Identify which cell holds the provided text, then report its (X, Y) central coordinate. 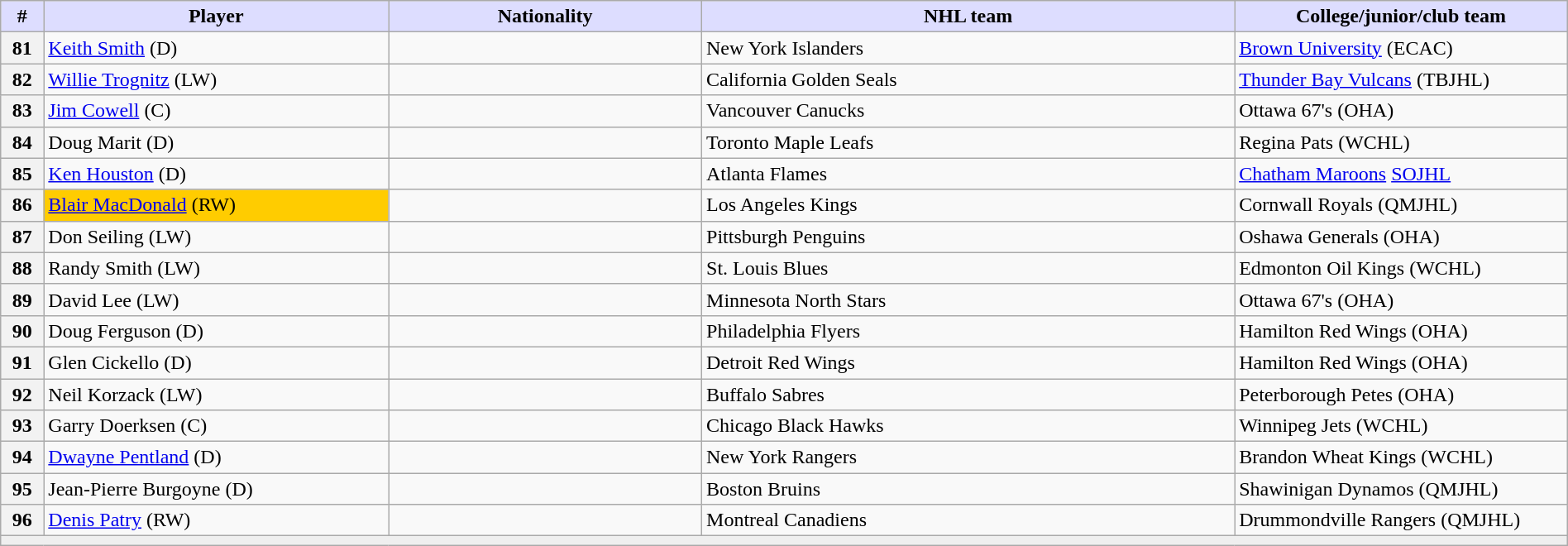
Regina Pats (WCHL) (1401, 142)
Montreal Canadiens (968, 520)
92 (22, 395)
85 (22, 174)
Drummondville Rangers (QMJHL) (1401, 520)
89 (22, 299)
New York Islanders (968, 48)
Thunder Bay Vulcans (TBJHL) (1401, 79)
Willie Trognitz (LW) (217, 79)
Oshawa Generals (OHA) (1401, 237)
Chicago Black Hawks (968, 426)
Randy Smith (LW) (217, 268)
Dwayne Pentland (D) (217, 457)
Edmonton Oil Kings (WCHL) (1401, 268)
Los Angeles Kings (968, 205)
College/junior/club team (1401, 17)
91 (22, 362)
Keith Smith (D) (217, 48)
Philadelphia Flyers (968, 331)
Brandon Wheat Kings (WCHL) (1401, 457)
87 (22, 237)
Denis Patry (RW) (217, 520)
Doug Ferguson (D) (217, 331)
88 (22, 268)
81 (22, 48)
Boston Bruins (968, 489)
82 (22, 79)
St. Louis Blues (968, 268)
Detroit Red Wings (968, 362)
Blair MacDonald (RW) (217, 205)
Ken Houston (D) (217, 174)
Don Seiling (LW) (217, 237)
Glen Cickello (D) (217, 362)
83 (22, 111)
Doug Marit (D) (217, 142)
Pittsburgh Penguins (968, 237)
93 (22, 426)
New York Rangers (968, 457)
California Golden Seals (968, 79)
Winnipeg Jets (WCHL) (1401, 426)
Jean-Pierre Burgoyne (D) (217, 489)
Peterborough Petes (OHA) (1401, 395)
NHL team (968, 17)
94 (22, 457)
Garry Doerksen (C) (217, 426)
Vancouver Canucks (968, 111)
David Lee (LW) (217, 299)
Chatham Maroons SOJHL (1401, 174)
Player (217, 17)
95 (22, 489)
84 (22, 142)
96 (22, 520)
86 (22, 205)
Minnesota North Stars (968, 299)
# (22, 17)
90 (22, 331)
Buffalo Sabres (968, 395)
Shawinigan Dynamos (QMJHL) (1401, 489)
Nationality (546, 17)
Atlanta Flames (968, 174)
Cornwall Royals (QMJHL) (1401, 205)
Neil Korzack (LW) (217, 395)
Brown University (ECAC) (1401, 48)
Toronto Maple Leafs (968, 142)
Jim Cowell (C) (217, 111)
